For the text-containing cell, return its midpoint in [x, y] coordinate format. 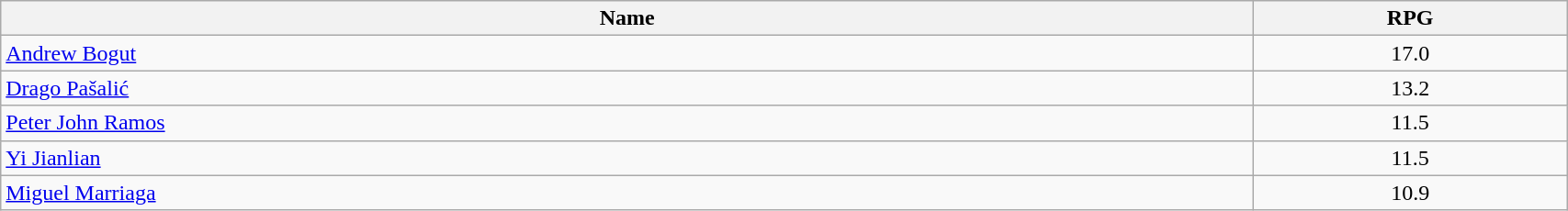
Yi Jianlian [627, 158]
Andrew Bogut [627, 53]
13.2 [1411, 88]
Drago Pašalić [627, 88]
Name [627, 18]
10.9 [1411, 193]
Miguel Marriaga [627, 193]
Peter John Ramos [627, 123]
17.0 [1411, 53]
RPG [1411, 18]
